Identify which cell holds the provided text, then report its (x, y) central coordinate. 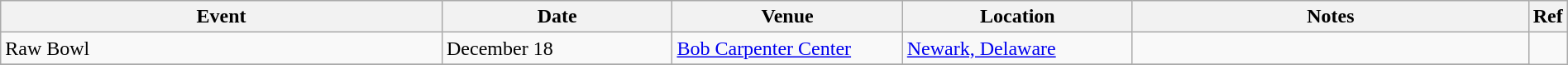
Raw Bowl (222, 48)
Event (222, 17)
December 18 (557, 48)
Location (1017, 17)
Ref (1548, 17)
Venue (787, 17)
Notes (1330, 17)
Newark, Delaware (1017, 48)
Bob Carpenter Center (787, 48)
Date (557, 17)
